Search for the cell housing the specified text and yield its [x, y] center coordinate. 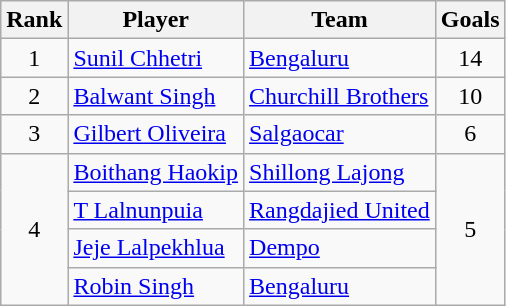
Player [156, 20]
Robin Singh [156, 286]
T Lalnunpuia [156, 210]
Balwant Singh [156, 96]
3 [34, 134]
6 [470, 134]
Dempo [340, 248]
Team [340, 20]
1 [34, 58]
2 [34, 96]
14 [470, 58]
Salgaocar [340, 134]
Boithang Haokip [156, 172]
Gilbert Oliveira [156, 134]
5 [470, 229]
Rank [34, 20]
10 [470, 96]
4 [34, 229]
Rangdajied United [340, 210]
Churchill Brothers [340, 96]
Shillong Lajong [340, 172]
Jeje Lalpekhlua [156, 248]
Goals [470, 20]
Sunil Chhetri [156, 58]
